Capture the cell that displays the provided text and extract its [x, y] central coordinate. 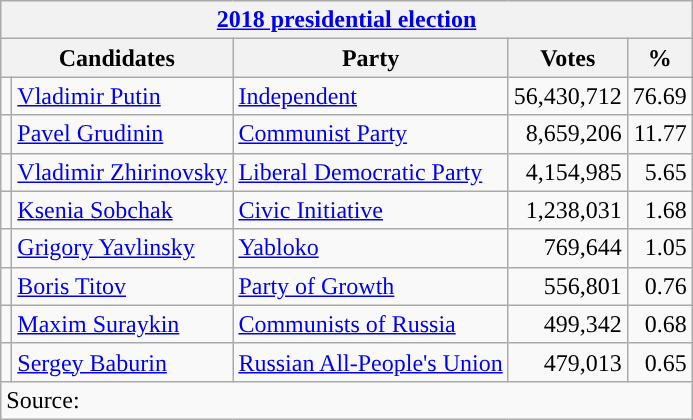
% [660, 58]
Communists of Russia [370, 324]
479,013 [568, 362]
Vladimir Zhirinovsky [122, 172]
Independent [370, 96]
769,644 [568, 248]
Ksenia Sobchak [122, 210]
Yabloko [370, 248]
556,801 [568, 286]
Civic Initiative [370, 210]
4,154,985 [568, 172]
8,659,206 [568, 134]
56,430,712 [568, 96]
1.05 [660, 248]
Sergey Baburin [122, 362]
0.65 [660, 362]
Liberal Democratic Party [370, 172]
Candidates [117, 58]
Boris Titov [122, 286]
Grigory Yavlinsky [122, 248]
11.77 [660, 134]
499,342 [568, 324]
Maxim Suraykin [122, 324]
0.68 [660, 324]
5.65 [660, 172]
0.76 [660, 286]
Party [370, 58]
Russian All-People's Union [370, 362]
Communist Party [370, 134]
1,238,031 [568, 210]
1.68 [660, 210]
76.69 [660, 96]
Party of Growth [370, 286]
Vladimir Putin [122, 96]
2018 presidential election [347, 20]
Source: [347, 400]
Pavel Grudinin [122, 134]
Votes [568, 58]
